Return [X, Y] of the center of cell containing provided text 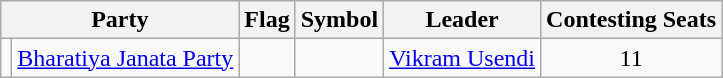
Symbol [339, 20]
Party [120, 20]
11 [632, 58]
Bharatiya Janata Party [126, 58]
Contesting Seats [632, 20]
Vikram Usendi [462, 58]
Flag [267, 20]
Leader [462, 20]
